Identify which cell holds the provided text, then report its (x, y) central coordinate. 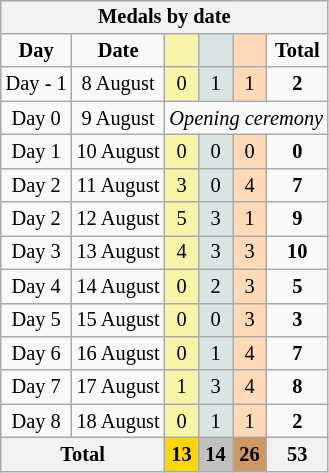
Date (118, 51)
16 August (118, 354)
8 August (118, 84)
13 August (118, 253)
Medals by date (164, 17)
Day (36, 51)
Day 8 (36, 421)
Day 3 (36, 253)
Day 4 (36, 286)
10 August (118, 152)
10 (298, 253)
Day - 1 (36, 84)
Day 0 (36, 118)
15 August (118, 320)
17 August (118, 387)
18 August (118, 421)
53 (298, 455)
14 August (118, 286)
Opening ceremony (246, 118)
9 August (118, 118)
26 (250, 455)
9 (298, 219)
Day 6 (36, 354)
8 (298, 387)
12 August (118, 219)
11 August (118, 185)
Day 5 (36, 320)
Day 7 (36, 387)
14 (216, 455)
Day 1 (36, 152)
13 (182, 455)
